Scan for the cell matching the given text and deliver its [x, y] coordinate at center. 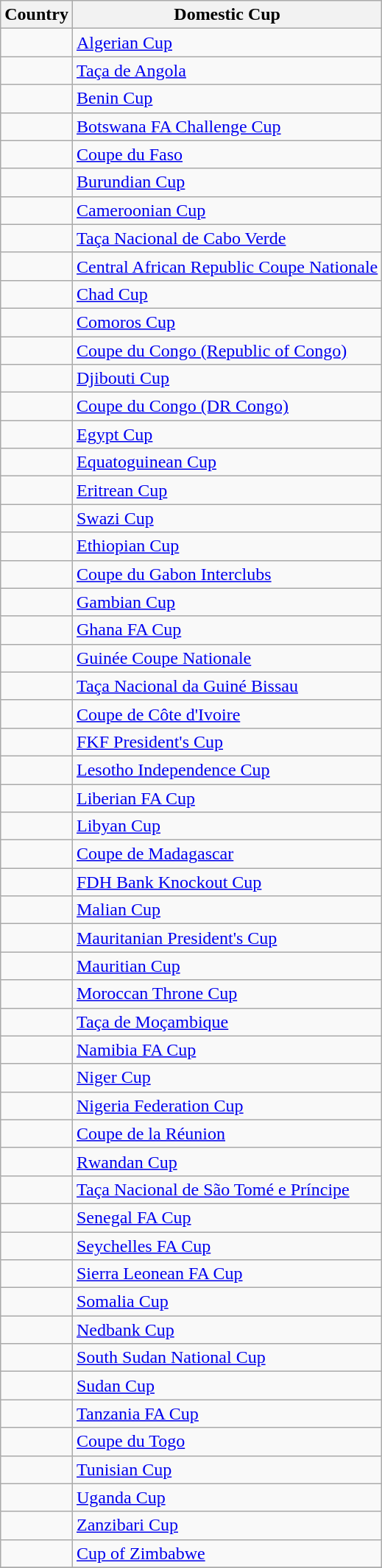
Ghana FA Cup [227, 630]
South Sudan National Cup [227, 1358]
Coupe du Gabon Interclubs [227, 574]
Comoros Cup [227, 322]
Taça Nacional de Cabo Verde [227, 238]
Egypt Cup [227, 434]
Coupe de Côte d'Ivoire [227, 714]
Tanzania FA Cup [227, 1414]
Mauritian Cup [227, 966]
Country [37, 15]
Eritrean Cup [227, 490]
Djibouti Cup [227, 379]
Taça de Moçambique [227, 1022]
Ethiopian Cup [227, 546]
Senegal FA Cup [227, 1217]
Lesotho Independence Cup [227, 770]
Cameroonian Cup [227, 210]
Domestic Cup [227, 15]
Guinée Coupe Nationale [227, 658]
Mauritanian President's Cup [227, 938]
Nedbank Cup [227, 1330]
Coupe de la Réunion [227, 1134]
Uganda Cup [227, 1497]
Taça de Angola [227, 71]
Botswana FA Challenge Cup [227, 126]
Algerian Cup [227, 43]
Gambian Cup [227, 602]
Sierra Leonean FA Cup [227, 1274]
Nigeria Federation Cup [227, 1106]
Liberian FA Cup [227, 798]
Coupe de Madagascar [227, 854]
Burundian Cup [227, 182]
Taça Nacional de São Tomé e Príncipe [227, 1189]
Coupe du Faso [227, 154]
Equatoguinean Cup [227, 462]
Malian Cup [227, 910]
Rwandan Cup [227, 1161]
Central African Republic Coupe Nationale [227, 266]
Niger Cup [227, 1078]
Cup of Zimbabwe [227, 1553]
Somalia Cup [227, 1302]
Seychelles FA Cup [227, 1246]
Coupe du Togo [227, 1442]
Sudan Cup [227, 1386]
Coupe du Congo (DR Congo) [227, 407]
FKF President's Cup [227, 742]
Chad Cup [227, 294]
Swazi Cup [227, 518]
Taça Nacional da Guiné Bissau [227, 686]
FDH Bank Knockout Cup [227, 882]
Coupe du Congo (Republic of Congo) [227, 351]
Benin Cup [227, 99]
Zanzibari Cup [227, 1525]
Libyan Cup [227, 826]
Moroccan Throne Cup [227, 994]
Tunisian Cup [227, 1469]
Namibia FA Cup [227, 1050]
